Locate the cell with the specified text and output its [x, y] center coordinate. 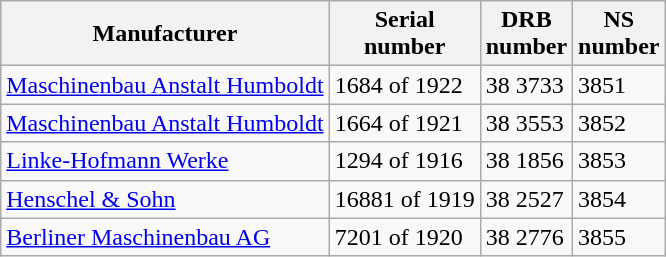
Manufacturer [165, 34]
1664 of 1921 [404, 123]
38 2527 [526, 199]
38 2776 [526, 237]
3855 [619, 237]
38 3553 [526, 123]
Serialnumber [404, 34]
38 1856 [526, 161]
16881 of 1919 [404, 199]
1294 of 1916 [404, 161]
Linke-Hofmann Werke [165, 161]
DRBnumber [526, 34]
Berliner Maschinenbau AG [165, 237]
3853 [619, 161]
3854 [619, 199]
Henschel & Sohn [165, 199]
NSnumber [619, 34]
38 3733 [526, 85]
3852 [619, 123]
1684 of 1922 [404, 85]
7201 of 1920 [404, 237]
3851 [619, 85]
